Provide the (X, Y) coordinate of the cell's center where the given text is located.  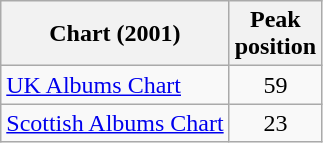
Scottish Albums Chart (115, 123)
59 (275, 85)
UK Albums Chart (115, 85)
Peakposition (275, 34)
23 (275, 123)
Chart (2001) (115, 34)
